Scan for the cell matching the given text and deliver its [x, y] coordinate at center. 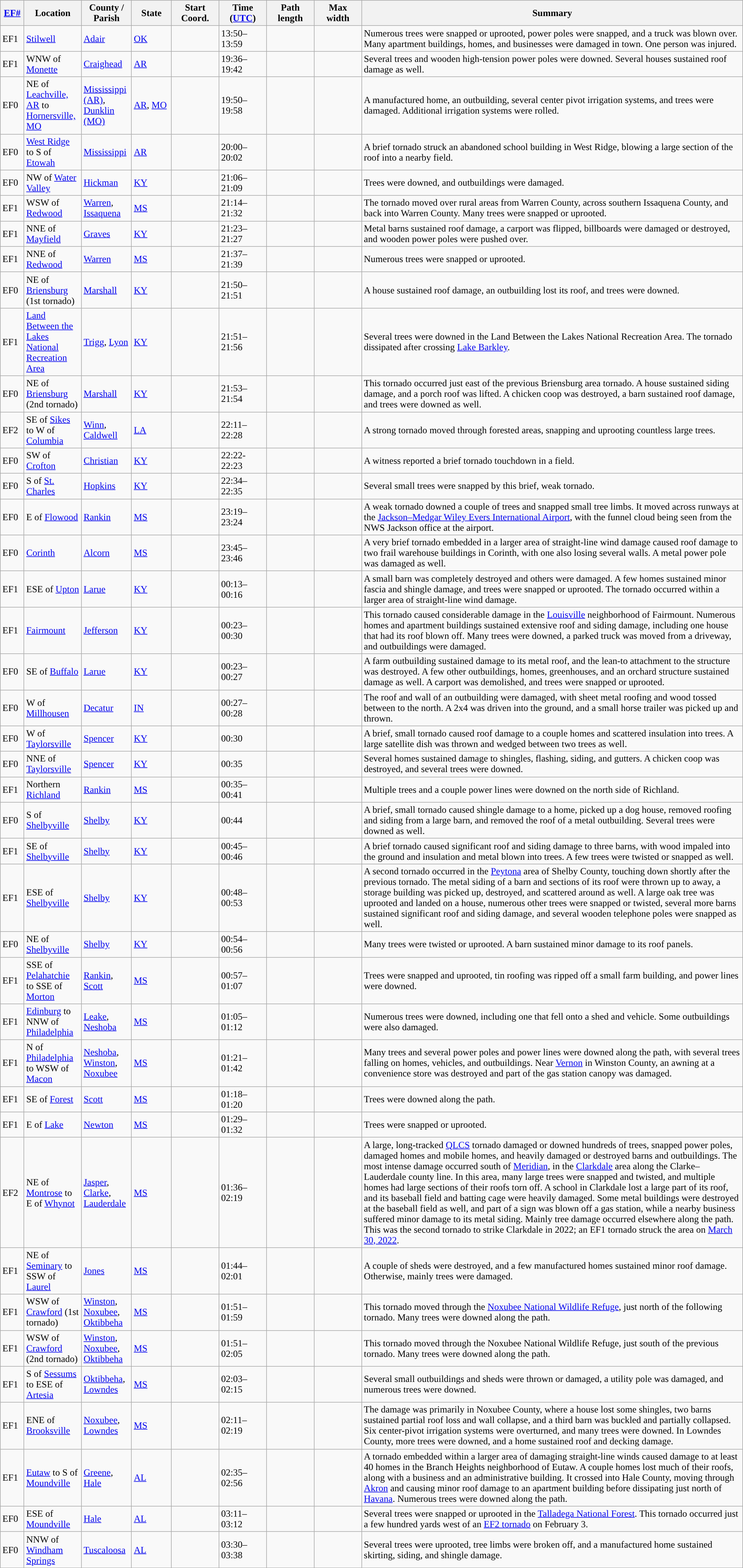
Christian [107, 461]
Trees were downed along the path. [552, 1099]
ENE of Brooksville [53, 1426]
Location [53, 13]
SSE of Pelahatchie to SSE of Morton [53, 981]
00:54–00:56 [243, 944]
Hale [107, 1519]
Many trees were twisted or uprooted. A barn sustained minor damage to its roof panels. [552, 944]
02:35–02:56 [243, 1478]
Adair [107, 38]
Land Between the Lakes National Recreation Area [53, 342]
Alcorn [107, 553]
N of Philadelphia to WSW of Macon [53, 1063]
This tornado moved through the Noxubee National Wildlife Refuge, just north of the following tornado. Many trees were downed along the path. [552, 1312]
SE of Shelbyville [53, 851]
Rankin, Scott [107, 981]
01:36–02:19 [243, 1192]
Corinth [53, 553]
NE of Montrose to E of Whynot [53, 1192]
Hopkins [107, 486]
NE of Leachville, AR to Hornersville, MO [53, 105]
Scott [107, 1099]
WSW of Crawford (1st tornado) [53, 1312]
19:36–19:42 [243, 64]
Graves [107, 233]
Trees were downed, and outbuildings were damaged. [552, 183]
NNE of Redwood [53, 259]
Craighead [107, 64]
SE of Forest [53, 1099]
Several trees were downed in the Land Between the Lakes National Recreation Area. The tornado dissipated after crossing Lake Barkley. [552, 342]
Oktibbeha, Lowndes [107, 1384]
County / Parish [107, 13]
01:21–01:42 [243, 1063]
00:44 [243, 820]
A witness reported a brief tornado touchdown in a field. [552, 461]
SE of Sikes to W of Columbia [53, 430]
01:05–01:12 [243, 1022]
03:11–03:12 [243, 1519]
Numerous trees were snapped or uprooted. [552, 259]
Greene, Hale [107, 1478]
NE of Briensburg (1st tornado) [53, 290]
Neshoba, Winston, Noxubee [107, 1063]
E of Flowood [53, 517]
21:51–21:56 [243, 342]
21:50–21:51 [243, 290]
OK [151, 38]
00:57–01:07 [243, 981]
19:50–19:58 [243, 105]
A brief tornado struck an abandoned school building in West Ridge, blowing a large section of the roof into a nearby field. [552, 152]
W of Taylorsville [53, 739]
ESE of Upton [53, 589]
Edinburg to NNW of Philadelphia [53, 1022]
Decatur [107, 708]
13:50–13:59 [243, 38]
Path length [290, 13]
Several small outbuildings and sheds were thrown or damaged, a utility pole was damaged, and numerous trees were downed. [552, 1384]
Warren [107, 259]
20:00–20:02 [243, 152]
00:13–00:16 [243, 589]
Several small trees were snapped by this brief, weak tornado. [552, 486]
A manufactured home, an outbuilding, several center pivot irrigation systems, and trees were damaged. Additional irrigation systems were rolled. [552, 105]
Trigg, Lyon [107, 342]
21:14–21:32 [243, 208]
Summary [552, 13]
00:45–00:46 [243, 851]
E of Lake [53, 1125]
23:19–23:24 [243, 517]
Multiple trees and a couple power lines were downed on the north side of Richland. [552, 790]
00:30 [243, 739]
AR, MO [151, 105]
A strong tornado moved through forested areas, snapping and uprooting countless large trees. [552, 430]
Tuscaloosa [107, 1550]
Start Coord. [195, 13]
This tornado moved through the Noxubee National Wildlife Refuge, just south of the previous tornado. Many trees were downed along the path. [552, 1348]
01:29–01:32 [243, 1125]
21:53–21:54 [243, 394]
Several trees and wooden high-tension power poles were downed. Several houses sustained roof damage as well. [552, 64]
21:37–21:39 [243, 259]
01:44–02:01 [243, 1271]
ESE of Moundville [53, 1519]
NE of Briensburg (2nd tornado) [53, 394]
01:18–01:20 [243, 1099]
21:23–21:27 [243, 233]
Several homes sustained damage to shingles, flashing, siding, and gutters. A chicken coop was destroyed, and several trees were downed. [552, 764]
EF# [13, 13]
Fairmount [53, 631]
A house sustained roof damage, an outbuilding lost its roof, and trees were downed. [552, 290]
Northern Richland [53, 790]
Trees were snapped or uprooted. [552, 1125]
SW of Crofton [53, 461]
Jasper, Clarke, Lauderdale [107, 1192]
01:51–01:59 [243, 1312]
S of St. Charles [53, 486]
West Ridge to S of Etowah [53, 152]
00:35 [243, 764]
NE of Shelbyville [53, 944]
Newton [107, 1125]
Trees were snapped and uprooted, tin roofing was ripped off a small farm building, and power lines were downed. [552, 981]
Eutaw to S of Moundville [53, 1478]
02:03–02:15 [243, 1384]
S of Shelbyville [53, 820]
00:23–00:30 [243, 631]
NNW of Windham Springs [53, 1550]
State [151, 13]
NE of Seminary to SSW of Laurel [53, 1271]
NNE of Mayfield [53, 233]
Mississippi [107, 152]
WNW of Monette [53, 64]
Time (UTC) [243, 13]
Noxubee, Lowndes [107, 1426]
Winn, Caldwell [107, 430]
Stilwell [53, 38]
Hickman [107, 183]
Several trees were uprooted, tree limbs were broken off, and a manufactured home sustained skirting, siding, and shingle damage. [552, 1550]
Mississippi (AR), Dunklin (MO) [107, 105]
WSW of Crawford (2nd tornado) [53, 1348]
W of Millhousen [53, 708]
A couple of sheds were destroyed, and a few manufactured homes sustained minor roof damage. Otherwise, mainly trees were damaged. [552, 1271]
00:48–00:53 [243, 898]
Warren, Issaquena [107, 208]
SE of Buffalo [53, 672]
23:45–23:46 [243, 553]
22:11–22:28 [243, 430]
00:35–00:41 [243, 790]
00:23–00:27 [243, 672]
NW of Water Valley [53, 183]
Jefferson [107, 631]
22:22-22:23 [243, 461]
ESE of Shelbyville [53, 898]
22:34–22:35 [243, 486]
Jones [107, 1271]
Numerous trees were downed, including one that fell onto a shed and vehicle. Some outbuildings were also damaged. [552, 1022]
02:11–02:19 [243, 1426]
NNE of Taylorsville [53, 764]
Max width [338, 13]
Metal barns sustained roof damage, a carport was flipped, billboards were damaged or destroyed, and wooden power poles were pushed over. [552, 233]
LA [151, 430]
03:30–03:38 [243, 1550]
21:06–21:09 [243, 183]
01:51–02:05 [243, 1348]
Leake, Neshoba [107, 1022]
00:27–00:28 [243, 708]
WSW of Redwood [53, 208]
IN [151, 708]
S of Sessums to ESE of Artesia [53, 1384]
